Return (x, y) of the center of cell containing provided text 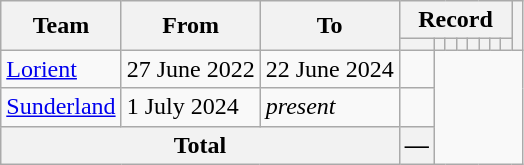
Total (200, 145)
To (330, 26)
22 June 2024 (330, 69)
27 June 2022 (190, 69)
— (416, 145)
Team (61, 26)
Record (455, 20)
present (330, 107)
Sunderland (61, 107)
1 July 2024 (190, 107)
From (190, 26)
Lorient (61, 69)
